Capture the cell that displays the provided text and extract its (X, Y) central coordinate. 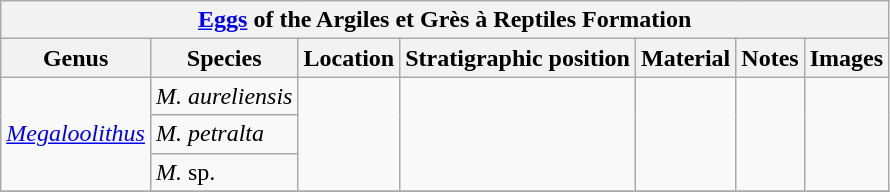
M. sp. (224, 172)
Notes (770, 58)
M. aureliensis (224, 96)
Megaloolithus (76, 134)
M. petralta (224, 134)
Material (685, 58)
Images (846, 58)
Location (349, 58)
Stratigraphic position (518, 58)
Genus (76, 58)
Eggs of the Argiles et Grès à Reptiles Formation (445, 20)
Species (224, 58)
